Find where the given text appears and provide that cell's center as [x, y] coordinate. 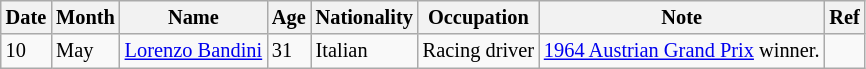
Age [289, 17]
Name [194, 17]
Date [26, 17]
Ref [844, 17]
Occupation [478, 17]
10 [26, 51]
Lorenzo Bandini [194, 51]
1964 Austrian Grand Prix winner. [682, 51]
Nationality [364, 17]
Italian [364, 51]
31 [289, 51]
Month [86, 17]
May [86, 51]
Racing driver [478, 51]
Note [682, 17]
